Provide the (x, y) coordinate of the cell's center where the given text is located.  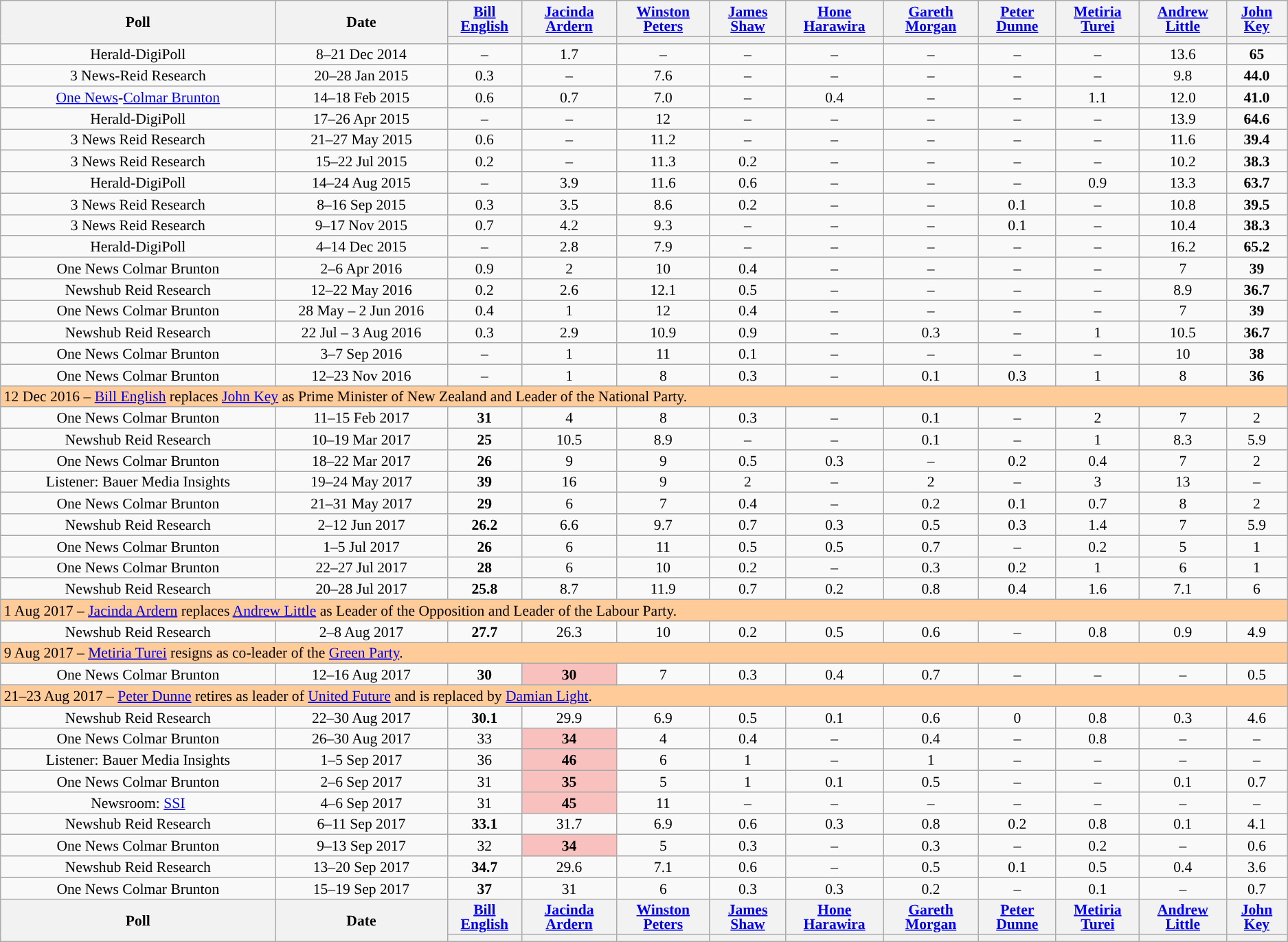
21–23 Aug 2017 – Peter Dunne retires as leader of United Future and is replaced by Damian Light. (644, 695)
1.7 (569, 54)
7.6 (663, 76)
9.8 (1183, 76)
29 (485, 503)
13.3 (1183, 183)
41.0 (1256, 98)
15–22 Jul 2015 (361, 161)
22 Jul – 3 Aug 2016 (361, 333)
15–19 Sep 2017 (361, 888)
3.9 (569, 183)
1.6 (1098, 590)
1 Aug 2017 – Jacinda Ardern replaces Andrew Little as Leader of the Opposition and Leader of the Labour Party. (644, 610)
Newsroom: SSI (138, 803)
33.1 (485, 825)
21–27 May 2015 (361, 140)
65.2 (1256, 247)
2–6 Sep 2017 (361, 782)
35 (569, 782)
25.8 (485, 590)
10.9 (663, 333)
2.6 (569, 290)
12.0 (1183, 98)
21–31 May 2017 (361, 503)
38 (1256, 353)
10.4 (1183, 225)
29.6 (569, 867)
9–17 Nov 2015 (361, 225)
3 (1098, 482)
12–23 Nov 2016 (361, 375)
39.5 (1256, 203)
7.9 (663, 247)
11.3 (663, 161)
13–20 Sep 2017 (361, 867)
63.7 (1256, 183)
4.1 (1256, 825)
28 (485, 568)
1.4 (1098, 525)
32 (485, 845)
4.2 (569, 225)
26.2 (485, 525)
65 (1256, 54)
9.3 (663, 225)
9 Aug 2017 – Metiria Turei resigns as co-leader of the Green Party. (644, 653)
10.8 (1183, 203)
20–28 Jan 2015 (361, 76)
1–5 Sep 2017 (361, 760)
2.9 (569, 333)
39.4 (1256, 140)
10–19 Mar 2017 (361, 440)
27.7 (485, 632)
13.9 (1183, 118)
9.7 (663, 525)
30.1 (485, 717)
11.9 (663, 590)
18–22 Mar 2017 (361, 460)
20–28 Jul 2017 (361, 590)
17–26 Apr 2015 (361, 118)
26–30 Aug 2017 (361, 738)
16.2 (1183, 247)
13.6 (1183, 54)
11.2 (663, 140)
22–27 Jul 2017 (361, 568)
33 (485, 738)
4.9 (1256, 632)
3.5 (569, 203)
46 (569, 760)
9–13 Sep 2017 (361, 845)
44.0 (1256, 76)
One News-Colmar Brunton (138, 98)
34.7 (485, 867)
29.9 (569, 717)
6–11 Sep 2017 (361, 825)
8–21 Dec 2014 (361, 54)
45 (569, 803)
3.6 (1256, 867)
1.1 (1098, 98)
37 (485, 888)
0 (1017, 717)
25 (485, 440)
2.8 (569, 247)
4–6 Sep 2017 (361, 803)
1–5 Jul 2017 (361, 546)
8–16 Sep 2015 (361, 203)
14–24 Aug 2015 (361, 183)
2–12 Jun 2017 (361, 525)
13 (1183, 482)
12 Dec 2016 – Bill English replaces John Key as Prime Minister of New Zealand and Leader of the National Party. (644, 396)
16 (569, 482)
28 May – 2 Jun 2016 (361, 311)
11–15 Feb 2017 (361, 418)
8.3 (1183, 440)
3 News-Reid Research (138, 76)
2–8 Aug 2017 (361, 632)
3–7 Sep 2016 (361, 353)
10.2 (1183, 161)
4–14 Dec 2015 (361, 247)
6.6 (569, 525)
19–24 May 2017 (361, 482)
14–18 Feb 2015 (361, 98)
64.6 (1256, 118)
4.6 (1256, 717)
22–30 Aug 2017 (361, 717)
8.7 (569, 590)
12–16 Aug 2017 (361, 675)
12.1 (663, 290)
2–6 Apr 2016 (361, 268)
12–22 May 2016 (361, 290)
31.7 (569, 825)
8.6 (663, 203)
7.0 (663, 98)
26.3 (569, 632)
